Identify which cell holds the provided text, then report its [x, y] central coordinate. 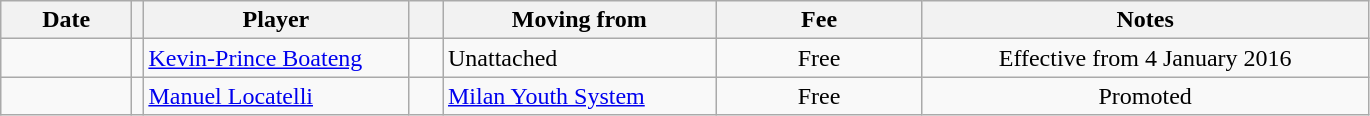
Player [276, 20]
Milan Youth System [579, 96]
Fee [819, 20]
Manuel Locatelli [276, 96]
Notes [1145, 20]
Kevin-Prince Boateng [276, 58]
Moving from [579, 20]
Date [66, 20]
Promoted [1145, 96]
Effective from 4 January 2016 [1145, 58]
Unattached [579, 58]
